Detect which cell encompasses the target text, then output its (X, Y) center coordinate. 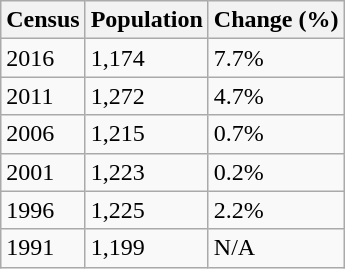
2011 (43, 96)
1,225 (146, 210)
7.7% (276, 58)
Census (43, 20)
1996 (43, 210)
1,199 (146, 248)
4.7% (276, 96)
N/A (276, 248)
2001 (43, 172)
2016 (43, 58)
0.7% (276, 134)
1991 (43, 248)
1,215 (146, 134)
Population (146, 20)
0.2% (276, 172)
1,174 (146, 58)
2.2% (276, 210)
1,272 (146, 96)
Change (%) (276, 20)
1,223 (146, 172)
2006 (43, 134)
